Identify which cell holds the provided text, then report its [x, y] central coordinate. 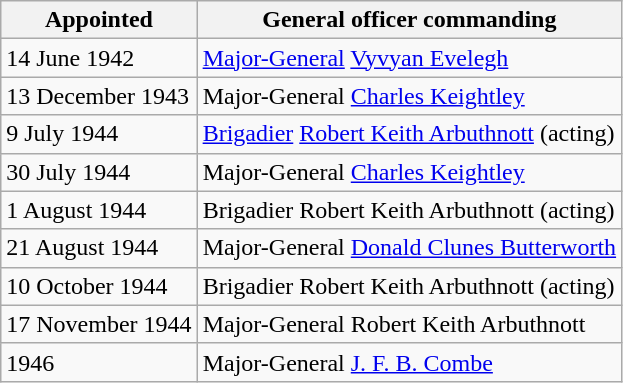
1946 [99, 362]
Appointed [99, 20]
1 August 1944 [99, 210]
30 July 1944 [99, 172]
21 August 1944 [99, 248]
Major-General Vyvyan Evelegh [409, 58]
Major-General J. F. B. Combe [409, 362]
14 June 1942 [99, 58]
10 October 1944 [99, 286]
17 November 1944 [99, 324]
General officer commanding [409, 20]
13 December 1943 [99, 96]
Major-General Robert Keith Arbuthnott [409, 324]
Major-General Donald Clunes Butterworth [409, 248]
9 July 1944 [99, 134]
